Locate the cell with the specified text and output its (x, y) center coordinate. 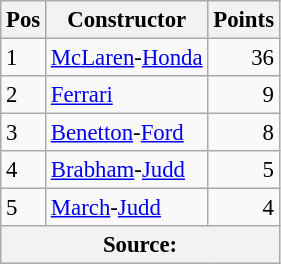
9 (244, 95)
March-Judd (127, 208)
3 (24, 133)
1 (24, 58)
Points (244, 20)
Source: (140, 245)
Ferrari (127, 95)
Constructor (127, 20)
McLaren-Honda (127, 58)
Brabham-Judd (127, 170)
36 (244, 58)
Benetton-Ford (127, 133)
2 (24, 95)
Pos (24, 20)
8 (244, 133)
